Identify which cell holds the provided text, then report its [X, Y] central coordinate. 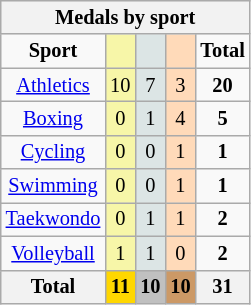
31 [222, 287]
Athletics [54, 85]
3 [180, 85]
Volleyball [54, 253]
Cycling [54, 152]
Sport [54, 51]
4 [180, 118]
Swimming [54, 186]
Taekwondo [54, 219]
11 [120, 287]
5 [222, 118]
Boxing [54, 118]
7 [150, 85]
20 [222, 85]
Medals by sport [126, 17]
